Pinpoint the cell where the given text exists, returning its [X, Y] midpoint coordinate. 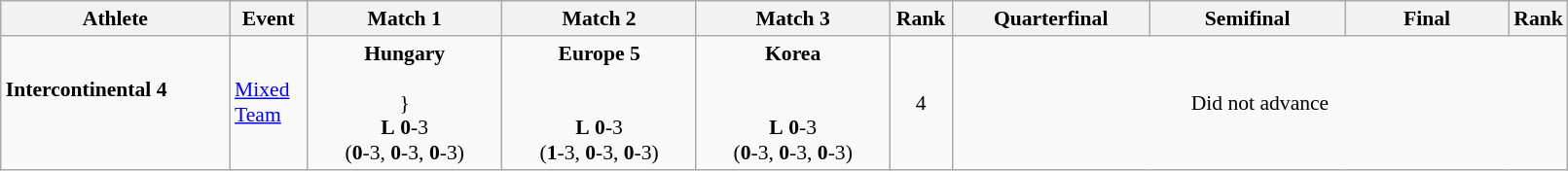
Athlete [115, 18]
Korea L 0-3 (0-3, 0-3, 0-3) [792, 103]
Did not advance [1259, 103]
Intercontinental 4 [115, 103]
Europe 5 L 0-3 (1-3, 0-3, 0-3) [600, 103]
Mixed Team [269, 103]
Match 3 [792, 18]
Hungary} L 0-3 (0-3, 0-3, 0-3) [404, 103]
Quarterfinal [1051, 18]
4 [921, 103]
Match 1 [404, 18]
Match 2 [600, 18]
Event [269, 18]
Semifinal [1248, 18]
Final [1427, 18]
